Scan for the cell matching the given text and deliver its [x, y] coordinate at center. 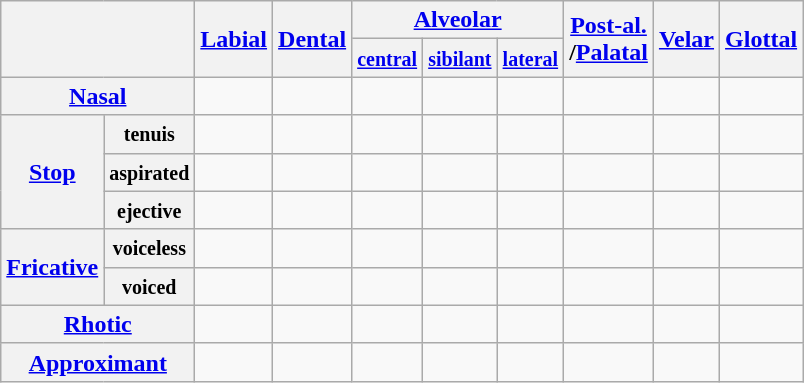
Fricative [52, 267]
Glottal [762, 39]
lateral [530, 58]
Rhotic [98, 324]
ejective [150, 210]
Velar [686, 39]
Stop [52, 172]
tenuis [150, 134]
Alveolar [458, 20]
Post-al./Palatal [609, 39]
aspirated [150, 172]
Approximant [98, 362]
Labial [234, 39]
sibilant [460, 58]
voiced [150, 286]
voiceless [150, 248]
Dental [312, 39]
central [388, 58]
Nasal [98, 96]
